Find where the given text appears and provide that cell's center as [x, y] coordinate. 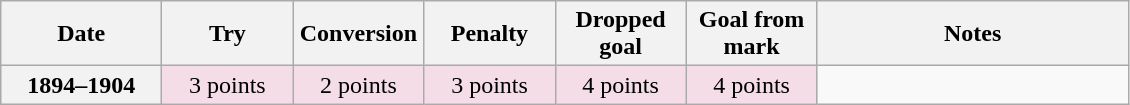
Dropped goal [620, 34]
Notes [972, 34]
Date [82, 34]
Penalty [490, 34]
1894–1904 [82, 85]
Try [228, 34]
2 points [358, 85]
Conversion [358, 34]
Goal from mark [752, 34]
